Capture the cell that displays the provided text and extract its [x, y] central coordinate. 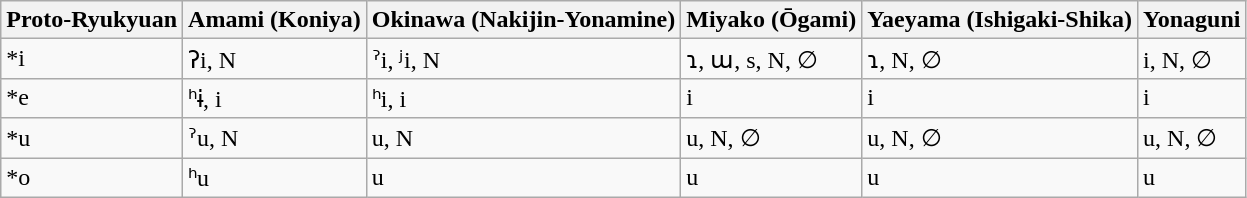
*e [92, 98]
*u [92, 138]
ʰɨ, i [275, 98]
Miyako (Ōgami) [772, 20]
Yaeyama (Ishigaki-Shika) [1000, 20]
Yonaguni [1192, 20]
Okinawa (Nakijin-Yonamine) [523, 20]
ɿ, ɯ, s, N, ∅ [772, 59]
ˀi, ʲi, N [523, 59]
ɿ, N, ∅ [1000, 59]
*i [92, 59]
*o [92, 178]
Amami (Koniya) [275, 20]
ˀu, N [275, 138]
ʔi, N [275, 59]
ʰu [275, 178]
Proto-Ryukyuan [92, 20]
u, N [523, 138]
i, N, ∅ [1192, 59]
ʰi, i [523, 98]
